Return the (x, y) coordinate for the center point of the cell that contains the specified text.  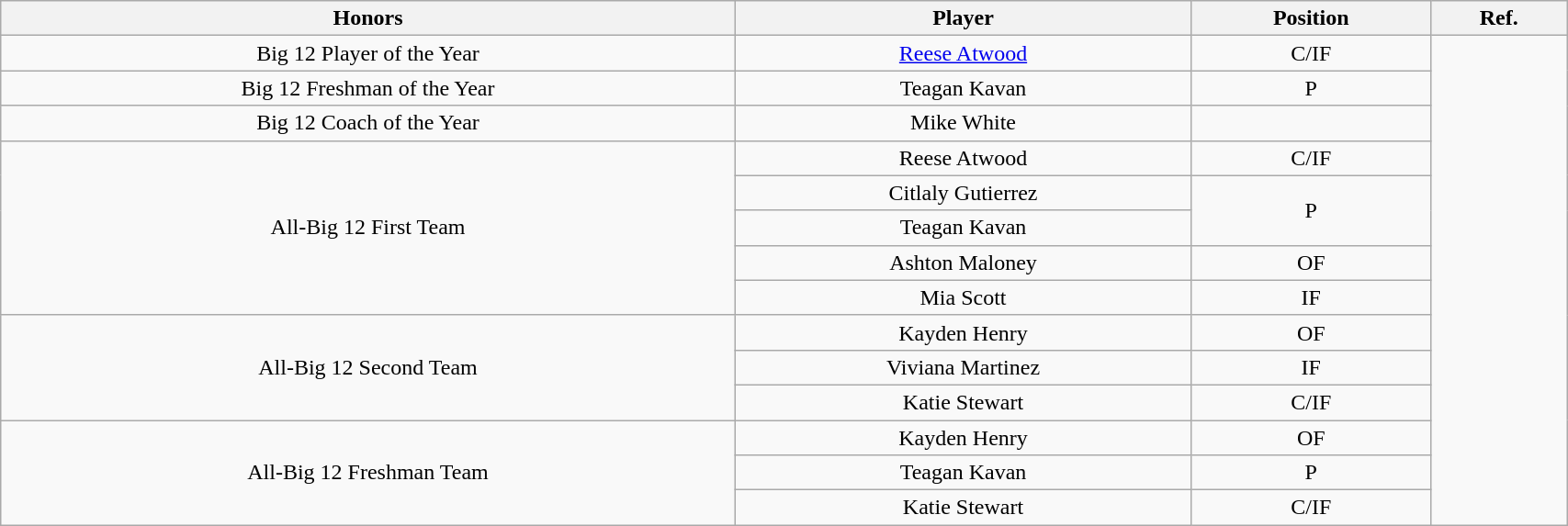
Ref. (1499, 18)
Viviana Martinez (963, 367)
Player (963, 18)
Big 12 Coach of the Year (368, 123)
Big 12 Player of the Year (368, 53)
Citlaly Gutierrez (963, 193)
All-Big 12 Freshman Team (368, 473)
Big 12 Freshman of the Year (368, 88)
Position (1312, 18)
Honors (368, 18)
Mike White (963, 123)
Ashton Maloney (963, 263)
All-Big 12 First Team (368, 228)
All-Big 12 Second Team (368, 367)
Mia Scott (963, 297)
